Locate the cell with the specified text and output its (x, y) center coordinate. 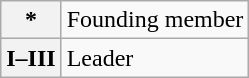
Leader (155, 58)
* (31, 20)
Founding member (155, 20)
I–III (31, 58)
